Find where the given text appears and provide that cell's center as [x, y] coordinate. 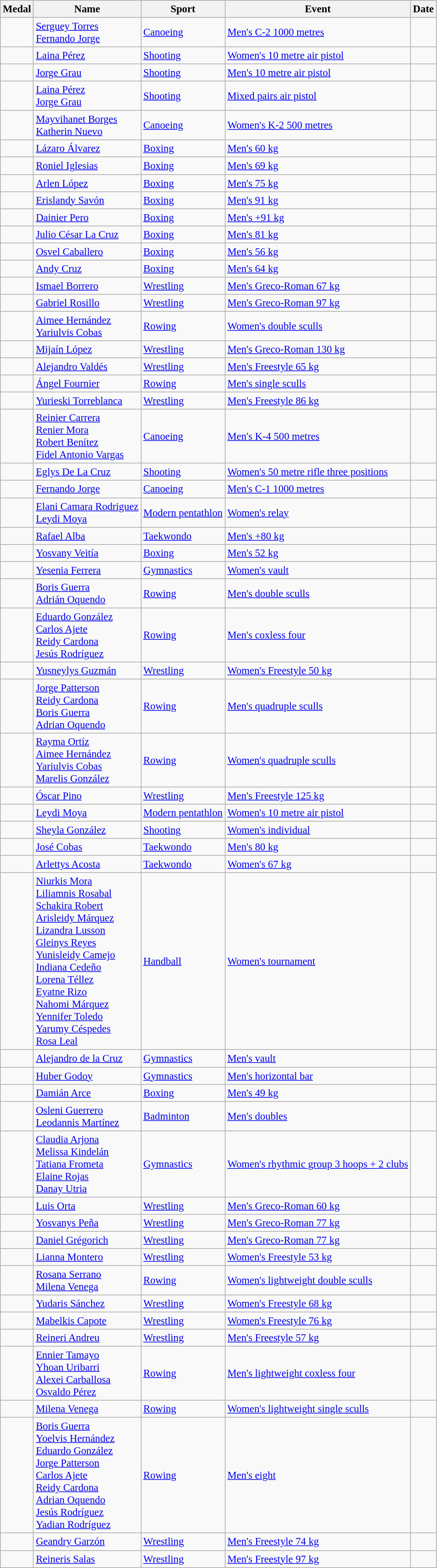
Óscar Pino [87, 796]
Men's C-2 1000 metres [318, 33]
Ennier TamayoYhoan UribarriAlexei CarballosaOsvaldo Pérez [87, 1373]
Men's Greco-Roman 130 kg [318, 350]
Rafael Alba [87, 536]
Boris GuerraAdrián Oquendo [87, 593]
Aimee HernándezYariulvis Cobas [87, 326]
Julio César La Cruz [87, 234]
Reineris Salas [87, 1559]
Arlettys Acosta [87, 864]
Men's Freestyle 65 kg [318, 367]
Osvel Caballero [87, 252]
Rosana SerranoMilena Venega [87, 1280]
Eduardo GonzálezCarlos AjeteReidy CardonaJesús Rodríguez [87, 635]
Men's 91 kg [318, 200]
Men's 75 kg [318, 183]
Mabelkis Capote [87, 1321]
Men's Freestyle 86 kg [318, 401]
Serguey TorresFernando Jorge [87, 33]
Mixed pairs air pistol [318, 96]
Osleni GuerreroLeodannis Martínez [87, 1116]
Badminton [183, 1116]
Men's +80 kg [318, 536]
Geandry Garzón [87, 1542]
Men's 60 kg [318, 149]
Men's eight [318, 1475]
Men's doubles [318, 1116]
Women's lightweight single sculls [318, 1409]
Milena Venega [87, 1409]
Boris GuerraYoelvis HernándezEduardo GonzálezJorge PattersonCarlos AjeteReidy CardonaAdrian OquendoJesús RodríguezYadian Rodríguez [87, 1475]
Men's 52 kg [318, 553]
Men's double sculls [318, 593]
Yurieski Torreblanca [87, 401]
Gabriel Rosillo [87, 303]
Women's K-2 500 metres [318, 126]
Laina Pérez [87, 56]
Men's 56 kg [318, 252]
Men's 81 kg [318, 234]
Men's single sculls [318, 384]
Name [87, 9]
Women's quadruple sculls [318, 760]
Men's Freestyle 125 kg [318, 796]
Eglys De La Cruz [87, 472]
Reineri Andreu [87, 1338]
Ángel Fournier [87, 384]
Men's Greco-Roman 60 kg [318, 1206]
Women's individual [318, 830]
Daniel Grégorich [87, 1240]
Men's lightweight coxless four [318, 1373]
Erislandy Savón [87, 200]
Jorge PattersonReidy CardonaBoris GuerraAdrian Oquendo [87, 706]
Men's 80 kg [318, 847]
Ismael Borrero [87, 286]
Men's Freestyle 97 kg [318, 1559]
Huber Godoy [87, 1076]
Andy Cruz [87, 269]
Men's K-4 500 metres [318, 437]
Men's 10 metre air pistol [318, 73]
Arlen López [87, 183]
Men's 69 kg [318, 166]
Roniel Iglesias [87, 166]
José Cobas [87, 847]
Event [318, 9]
Jorge Grau [87, 73]
Lianna Montero [87, 1257]
Women's rhythmic group 3 hoops + 2 clubs [318, 1164]
Yudaris Sánchez [87, 1304]
Medal [17, 9]
Alejandro Valdés [87, 367]
Reinier CarreraRenier Mora Robert BenítezFidel Antonio Vargas [87, 437]
Men's Greco-Roman 67 kg [318, 286]
Mijaín López [87, 350]
Yosvany Veitía [87, 553]
Men's horizontal bar [318, 1076]
Men's Greco-Roman 97 kg [318, 303]
Women's 50 metre rifle three positions [318, 472]
Men's Freestyle 57 kg [318, 1338]
Elani Camara RodriguezLeydi Moya [87, 512]
Yosvanys Peña [87, 1223]
Women's vault [318, 570]
Alejandro de la Cruz [87, 1059]
Claudia ArjonaMelissa KindelánTatiana FrometaElaine RojasDanay Utria [87, 1164]
Men's vault [318, 1059]
Damián Arce [87, 1093]
Women's tournament [318, 961]
Luis Orta [87, 1206]
Leydi Moya [87, 813]
Men's 64 kg [318, 269]
Handball [183, 961]
Lázaro Álvarez [87, 149]
Men's quadruple sculls [318, 706]
Women's double sculls [318, 326]
Fernando Jorge [87, 489]
Women's Freestyle 53 kg [318, 1257]
Sport [183, 9]
Sheyla González [87, 830]
Men's C-1 1000 metres [318, 489]
Men's 49 kg [318, 1093]
Rayma OrtízAimee HernándezYariulvis CobasMarelis González [87, 760]
Laina PérezJorge Grau [87, 96]
Yusneylys Guzmán [87, 671]
Dainier Pero [87, 217]
Mayvihanet BorgesKatherin Nuevo [87, 126]
Yesenia Ferrera [87, 570]
Men's +91 kg [318, 217]
Women's Freestyle 76 kg [318, 1321]
Men's coxless four [318, 635]
Women's Freestyle 50 kg [318, 671]
Women's lightweight double sculls [318, 1280]
Women's Freestyle 68 kg [318, 1304]
Women's relay [318, 512]
Men's Freestyle 74 kg [318, 1542]
Date [423, 9]
Women's 67 kg [318, 864]
